Extract the (x, y) coordinate from the center of the cell holding the provided text.  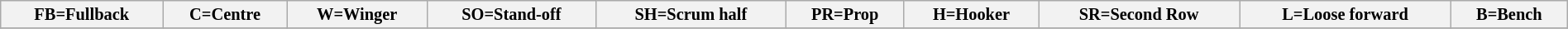
C=Centre (225, 14)
SR=Second Row (1140, 14)
SO=Stand-off (511, 14)
PR=Prop (845, 14)
H=Hooker (971, 14)
W=Winger (357, 14)
L=Loose forward (1346, 14)
FB=Fullback (82, 14)
B=Bench (1508, 14)
SH=Scrum half (691, 14)
